For the text-containing cell, return its midpoint in [X, Y] coordinate format. 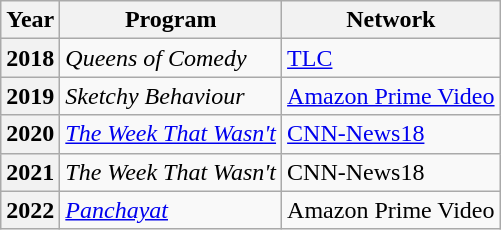
2020 [30, 134]
2022 [30, 210]
2021 [30, 172]
Queens of Comedy [171, 58]
Sketchy Behaviour [171, 96]
Network [391, 20]
Year [30, 20]
Panchayat [171, 210]
TLC [391, 58]
2018 [30, 58]
Program [171, 20]
2019 [30, 96]
